For the text-containing cell, return its midpoint in (x, y) coordinate format. 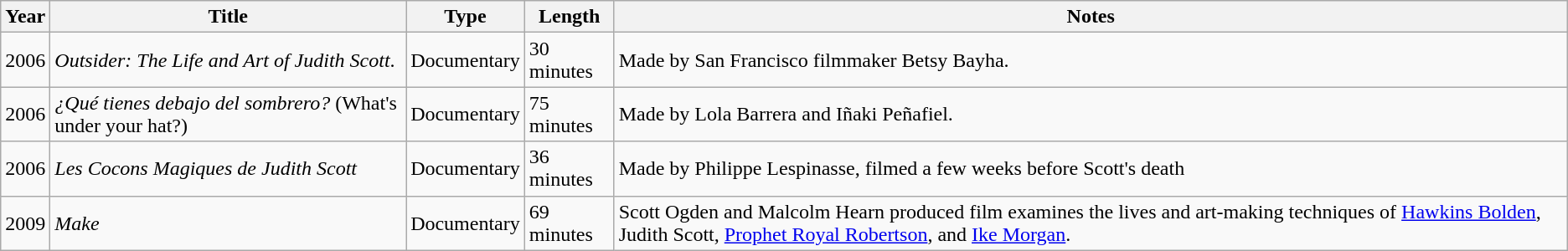
36 minutes (570, 169)
30 minutes (570, 60)
Les Cocons Magiques de Judith Scott (228, 169)
Made by Philippe Lespinasse, filmed a few weeks before Scott's death (1091, 169)
75 minutes (570, 114)
Notes (1091, 17)
Made by San Francisco filmmaker Betsy Bayha. (1091, 60)
2009 (25, 223)
¿Qué tienes debajo del sombrero? (What's under your hat?) (228, 114)
Title (228, 17)
Make (228, 223)
69 minutes (570, 223)
Type (466, 17)
Length (570, 17)
Outsider: The Life and Art of Judith Scott. (228, 60)
Made by Lola Barrera and Iñaki Peñafiel. (1091, 114)
Year (25, 17)
